Locate the cell with the specified text and output its [x, y] center coordinate. 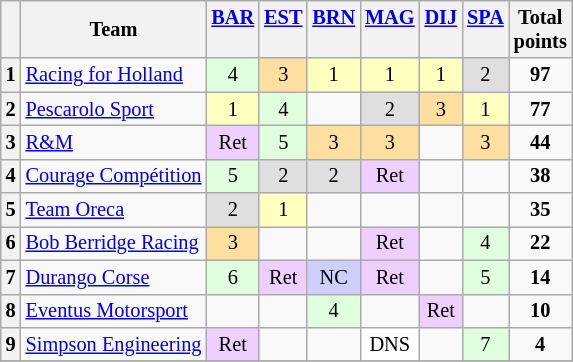
Racing for Holland [114, 75]
Totalpoints [540, 29]
R&M [114, 142]
Simpson Engineering [114, 344]
77 [540, 109]
DIJ [442, 29]
Eventus Motorsport [114, 311]
8 [11, 311]
Pescarolo Sport [114, 109]
MAG [390, 29]
97 [540, 75]
Courage Compétition [114, 176]
38 [540, 176]
10 [540, 311]
44 [540, 142]
Team Oreca [114, 210]
DNS [390, 344]
9 [11, 344]
14 [540, 277]
Durango Corse [114, 277]
SPA [486, 29]
35 [540, 210]
Bob Berridge Racing [114, 243]
EST [283, 29]
22 [540, 243]
BRN [334, 29]
BAR [232, 29]
NC [334, 277]
Team [114, 29]
